Provide the [x, y] coordinate of the cell's center where the given text is located.  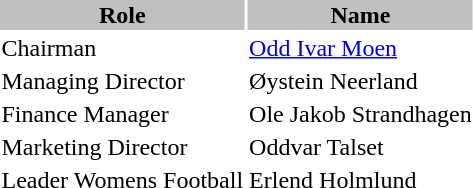
Chairman [122, 48]
Managing Director [122, 81]
Role [122, 15]
Marketing Director [122, 147]
Finance Manager [122, 114]
